Locate the cell with the specified text and output its (X, Y) center coordinate. 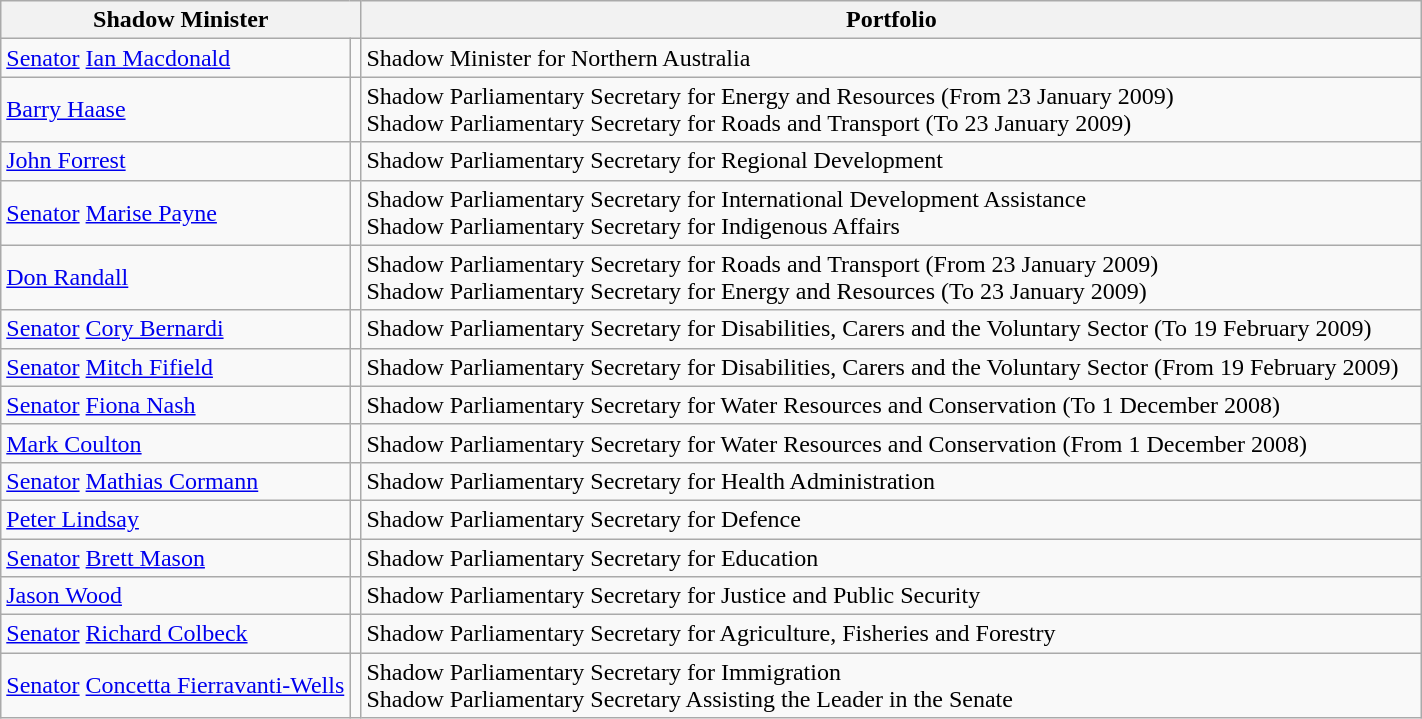
Shadow Parliamentary Secretary for Health Administration (892, 481)
Shadow Parliamentary Secretary for Agriculture, Fisheries and Forestry (892, 634)
Shadow Parliamentary Secretary for Regional Development (892, 161)
Shadow Parliamentary Secretary for Justice and Public Security (892, 596)
Senator Brett Mason (176, 557)
Senator Richard Colbeck (176, 634)
Shadow Parliamentary Secretary for ImmigrationShadow Parliamentary Secretary Assisting the Leader in the Senate (892, 686)
Senator Fiona Nash (176, 405)
Senator Ian Macdonald (176, 58)
Senator Mitch Fifield (176, 367)
Mark Coulton (176, 443)
Peter Lindsay (176, 519)
Jason Wood (176, 596)
Senator Marise Payne (176, 212)
Senator Concetta Fierravanti-Wells (176, 686)
Barry Haase (176, 110)
Shadow Parliamentary Secretary for Defence (892, 519)
Shadow Parliamentary Secretary for Water Resources and Conservation (To 1 December 2008) (892, 405)
Shadow Parliamentary Secretary for Education (892, 557)
Senator Mathias Cormann (176, 481)
Shadow Parliamentary Secretary for Water Resources and Conservation (From 1 December 2008) (892, 443)
Shadow Parliamentary Secretary for Disabilities, Carers and the Voluntary Sector (From 19 February 2009) (892, 367)
Shadow Minister for Northern Australia (892, 58)
Shadow Parliamentary Secretary for Disabilities, Carers and the Voluntary Sector (To 19 February 2009) (892, 329)
Shadow Parliamentary Secretary for International Development AssistanceShadow Parliamentary Secretary for Indigenous Affairs (892, 212)
Senator Cory Bernardi (176, 329)
Don Randall (176, 278)
Portfolio (892, 20)
Shadow Minister (181, 20)
John Forrest (176, 161)
